For the text-containing cell, return its midpoint in [X, Y] coordinate format. 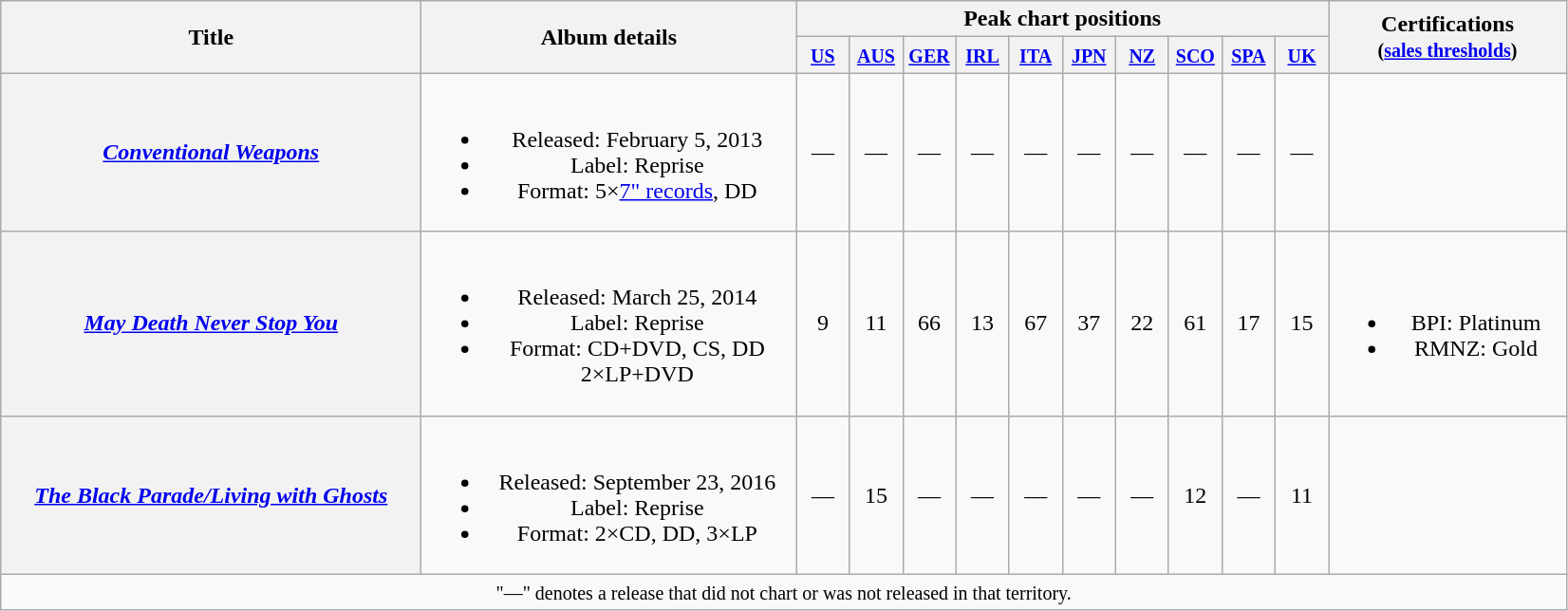
67 [1036, 324]
22 [1142, 324]
13 [982, 324]
BPI: PlatinumRMNZ: Gold [1448, 324]
17 [1248, 324]
Released: February 5, 2013Label: RepriseFormat: 5×7" records, DD [609, 152]
ITA [1036, 55]
UK [1301, 55]
IRL [982, 55]
The Black Parade/Living with Ghosts [211, 495]
NZ [1142, 55]
Released: March 25, 2014Label: RepriseFormat: CD+DVD, CS, DD 2×LP+DVD [609, 324]
JPN [1089, 55]
GER [929, 55]
US [823, 55]
12 [1195, 495]
Conventional Weapons [211, 152]
66 [929, 324]
Peak chart positions [1063, 19]
SCO [1195, 55]
Album details [609, 37]
May Death Never Stop You [211, 324]
Released: September 23, 2016Label: RepriseFormat: 2×CD, DD, 3×LP [609, 495]
"—" denotes a release that did not chart or was not released in that territory. [784, 592]
9 [823, 324]
Certifications(sales thresholds) [1448, 37]
37 [1089, 324]
AUS [876, 55]
Title [211, 37]
61 [1195, 324]
SPA [1248, 55]
